Search for the cell housing the specified text and yield its [X, Y] center coordinate. 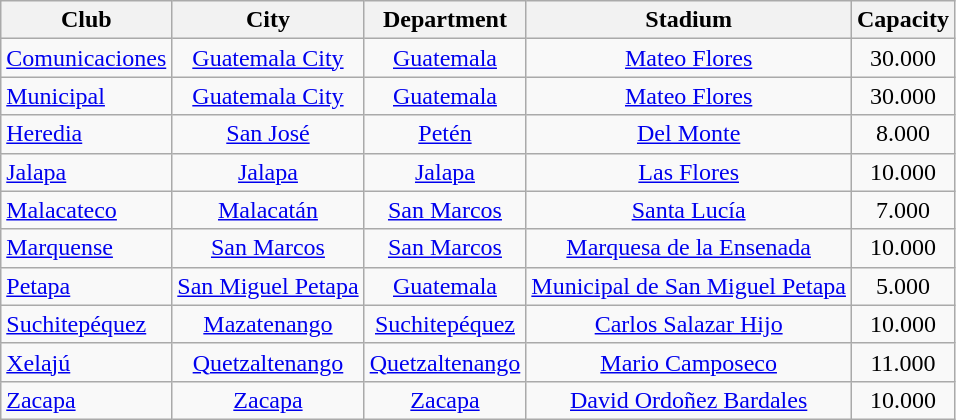
11.000 [902, 362]
Mazatenango [268, 324]
Marquense [86, 248]
Del Monte [689, 134]
Malacatán [268, 210]
San José [268, 134]
Carlos Salazar Hijo [689, 324]
Comunicaciones [86, 58]
Mario Camposeco [689, 362]
Heredia [86, 134]
Stadium [689, 20]
5.000 [902, 286]
David Ordoñez Bardales [689, 400]
Petapa [86, 286]
8.000 [902, 134]
Club [86, 20]
Municipal [86, 96]
7.000 [902, 210]
San Miguel Petapa [268, 286]
Malacateco [86, 210]
City [268, 20]
Municipal de San Miguel Petapa [689, 286]
Santa Lucía [689, 210]
Xelajú [86, 362]
Capacity [902, 20]
Petén [445, 134]
Department [445, 20]
Las Flores [689, 172]
Marquesa de la Ensenada [689, 248]
